Pinpoint the cell where the given text exists, returning its [X, Y] midpoint coordinate. 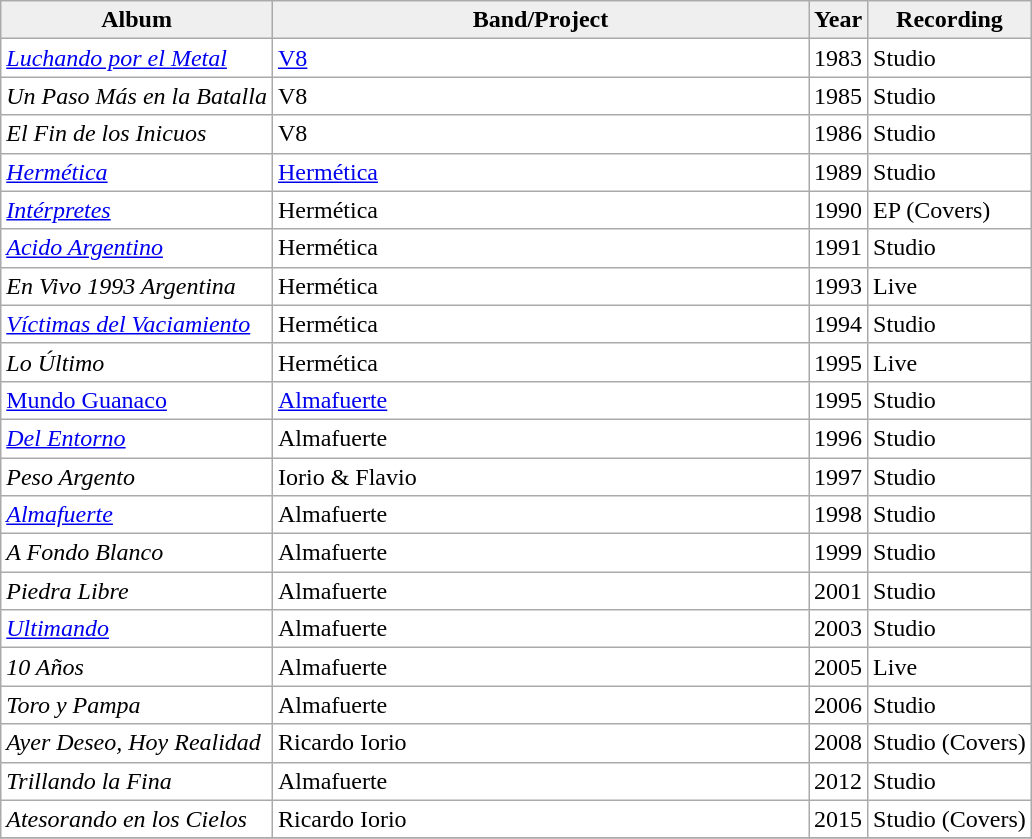
1991 [838, 248]
Band/Project [540, 20]
2015 [838, 819]
Del Entorno [137, 438]
Intérpretes [137, 210]
El Fin de los Inicuos [137, 134]
1993 [838, 286]
2006 [838, 705]
2012 [838, 781]
2008 [838, 743]
Recording [950, 20]
1986 [838, 134]
1985 [838, 96]
Lo Último [137, 362]
Piedra Libre [137, 591]
Year [838, 20]
1997 [838, 477]
2001 [838, 591]
Peso Argento [137, 477]
1996 [838, 438]
1998 [838, 515]
1983 [838, 58]
Acido Argentino [137, 248]
En Vivo 1993 Argentina [137, 286]
Atesorando en los Cielos [137, 819]
Iorio & Flavio [540, 477]
A Fondo Blanco [137, 553]
Mundo Guanaco [137, 400]
Víctimas del Vaciamiento [137, 324]
2005 [838, 667]
Ayer Deseo, Hoy Realidad [137, 743]
Un Paso Más en la Batalla [137, 96]
EP (Covers) [950, 210]
Toro y Pampa [137, 705]
Ultimando [137, 629]
2003 [838, 629]
1990 [838, 210]
1989 [838, 172]
1999 [838, 553]
10 Años [137, 667]
1994 [838, 324]
Trillando la Fina [137, 781]
Album [137, 20]
Luchando por el Metal [137, 58]
